Capture the cell that displays the provided text and extract its (x, y) central coordinate. 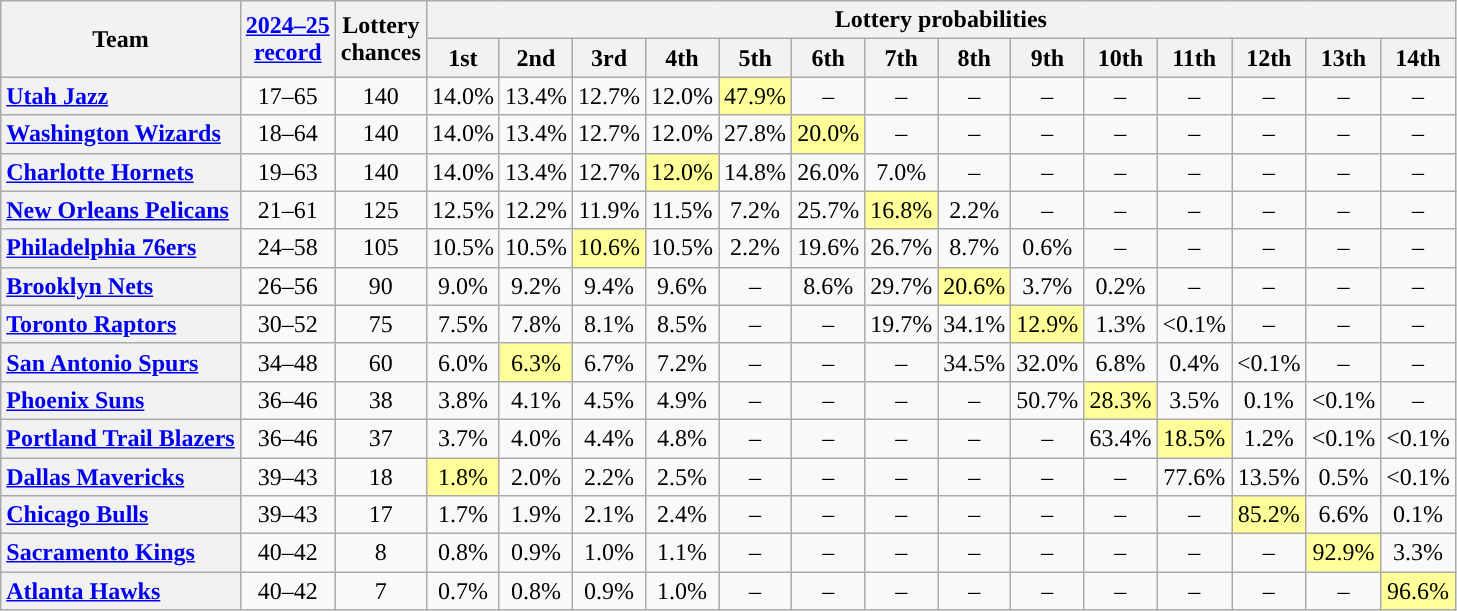
19.7% (902, 324)
6th (828, 58)
105 (380, 248)
4.1% (536, 400)
9th (1048, 58)
8th (974, 58)
34.1% (974, 324)
21–61 (288, 210)
26–56 (288, 286)
Charlotte Hornets (120, 172)
Toronto Raptors (120, 324)
75 (380, 324)
26.7% (902, 248)
4.0% (536, 438)
8.6% (828, 286)
0.2% (1120, 286)
38 (380, 400)
Chicago Bulls (120, 515)
7th (902, 58)
2.5% (682, 477)
9.4% (608, 286)
7.5% (462, 324)
4.8% (682, 438)
0.5% (1344, 477)
0.6% (1048, 248)
4.9% (682, 400)
3.3% (1418, 553)
14.8% (756, 172)
26.0% (828, 172)
8.1% (608, 324)
125 (380, 210)
18 (380, 477)
2nd (536, 58)
1.3% (1120, 324)
60 (380, 362)
10th (1120, 58)
8.5% (682, 324)
4.4% (608, 438)
1st (462, 58)
4th (682, 58)
San Antonio Spurs (120, 362)
6.8% (1120, 362)
11.5% (682, 210)
9.0% (462, 286)
4.5% (608, 400)
8.7% (974, 248)
Washington Wizards (120, 134)
19–63 (288, 172)
9.6% (682, 286)
92.9% (1344, 553)
11th (1194, 58)
28.3% (1120, 400)
7 (380, 591)
2.1% (608, 515)
18.5% (1194, 438)
0.4% (1194, 362)
11.9% (608, 210)
3.5% (1194, 400)
16.8% (902, 210)
29.7% (902, 286)
6.6% (1344, 515)
10.6% (608, 248)
85.2% (1270, 515)
3rd (608, 58)
27.8% (756, 134)
9.2% (536, 286)
Lotterychances (380, 39)
19.6% (828, 248)
1.8% (462, 477)
30–52 (288, 324)
37 (380, 438)
25.7% (828, 210)
34.5% (974, 362)
2.0% (536, 477)
3.8% (462, 400)
2024–25record (288, 39)
14th (1418, 58)
17 (380, 515)
34–48 (288, 362)
Team (120, 39)
6.3% (536, 362)
5th (756, 58)
Brooklyn Nets (120, 286)
12th (1270, 58)
Sacramento Kings (120, 553)
63.4% (1120, 438)
Lottery probabilities (940, 20)
Phoenix Suns (120, 400)
7.8% (536, 324)
Atlanta Hawks (120, 591)
Philadelphia 76ers (120, 248)
77.6% (1194, 477)
17–65 (288, 96)
12.2% (536, 210)
New Orleans Pelicans (120, 210)
13th (1344, 58)
12.5% (462, 210)
12.9% (1048, 324)
24–58 (288, 248)
20.6% (974, 286)
96.6% (1418, 591)
90 (380, 286)
0.7% (462, 591)
47.9% (756, 96)
Portland Trail Blazers (120, 438)
Utah Jazz (120, 96)
13.5% (1270, 477)
18–64 (288, 134)
2.4% (682, 515)
1.2% (1270, 438)
32.0% (1048, 362)
1.7% (462, 515)
7.0% (902, 172)
6.0% (462, 362)
1.1% (682, 553)
8 (380, 553)
20.0% (828, 134)
1.9% (536, 515)
6.7% (608, 362)
50.7% (1048, 400)
Dallas Mavericks (120, 477)
